Identify which cell holds the provided text, then report its (x, y) central coordinate. 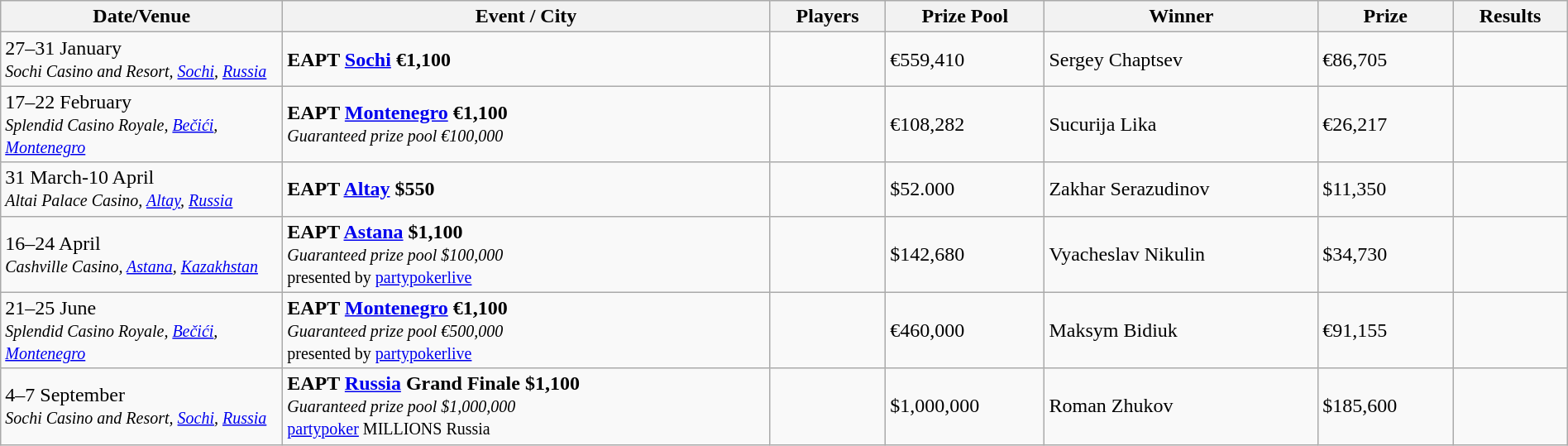
€26,217 (1386, 124)
$11,350 (1386, 189)
€108,282 (965, 124)
Sucurija Lika (1181, 124)
Zakhar Serazudinov (1181, 189)
€460,000 (965, 330)
$1,000,000 (965, 406)
Date/Venue (142, 17)
$185,600 (1386, 406)
EAPT Russia Grand Finale $1,100Guaranteed prize pool $1,000,000partypoker MILLIONS Russia (526, 406)
Results (1510, 17)
Sergey Chaptsev (1181, 60)
Prize Pool (965, 17)
EAPT Montenegro €1,100Guaranteed prize pool €100,000 (526, 124)
€91,155 (1386, 330)
Prize (1386, 17)
27–31 JanuarySochi Casino and Resort, Sochi, Russia (142, 60)
Vyacheslav Nikulin (1181, 254)
EAPT Montenegro €1,100Guaranteed prize pool €500,000 presented by partypokerlive (526, 330)
$34,730 (1386, 254)
Maksym Bidiuk (1181, 330)
Event / City (526, 17)
EAPT Astana $1,100Guaranteed prize pool $100,000 presented by partypokerlive (526, 254)
€559,410 (965, 60)
EAPT Sochi €1,100 (526, 60)
$52.000 (965, 189)
16–24 AprilCashville Casino, Astana, Kazakhstan (142, 254)
17–22 FebruarySplendid Casino Royale, Bečići, Montenegro (142, 124)
$142,680 (965, 254)
Winner (1181, 17)
Players (827, 17)
21–25 JuneSplendid Casino Royale, Bečići, Montenegro (142, 330)
4–7 SeptemberSochi Casino and Resort, Sochi, Russia (142, 406)
EAPT Altay $550 (526, 189)
€86,705 (1386, 60)
31 March-10 AprilAltai Palace Casino, Altay, Russia (142, 189)
Roman Zhukov (1181, 406)
